Search for the cell housing the specified text and yield its [x, y] center coordinate. 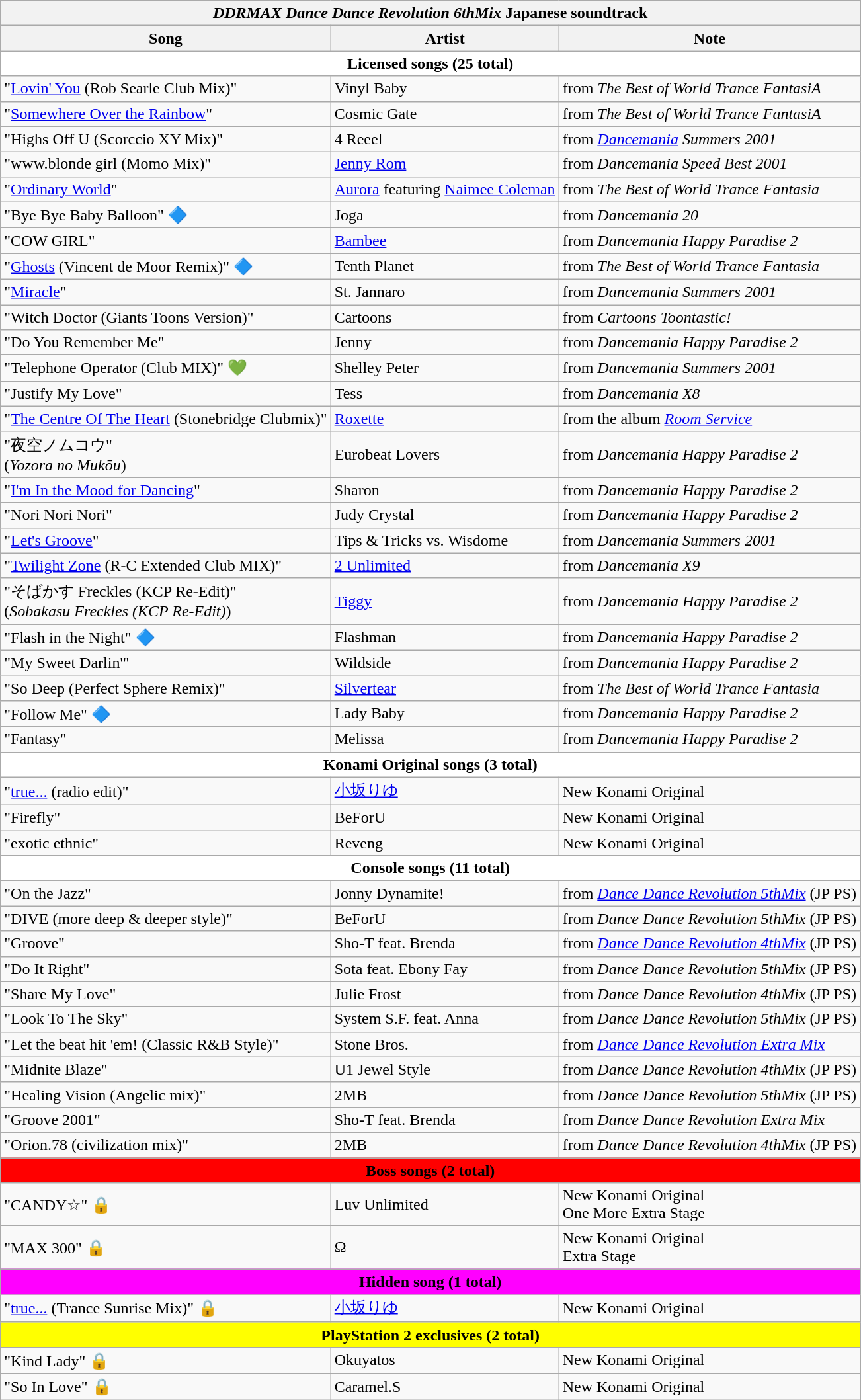
Sharon [444, 490]
"Fantasy" [165, 739]
Eurobeat Lovers [444, 454]
System S.F. feat. Anna [444, 1019]
"true... (radio edit)" [165, 791]
from Dancemania X8 [709, 393]
"Look To The Sky" [165, 1019]
"Twilight Zone (R-C Extended Club MIX)" [165, 565]
"Firefly" [165, 818]
Luv Unlimited [444, 1205]
New Konami OriginalExtra Stage [709, 1247]
"Kind Lady" 🔒 [165, 1360]
"Let the beat hit 'em! (Classic R&B Style)" [165, 1044]
Stone Bros. [444, 1044]
Aurora featuring Naimee Coleman [444, 189]
PlayStation 2 exclusives (2 total) [430, 1335]
Tess [444, 393]
"Share My Love" [165, 994]
"Miracle" [165, 292]
Roxette [444, 419]
"Somewhere Over the Rainbow" [165, 114]
Reveng [444, 843]
Julie Frost [444, 994]
Cartoons [444, 317]
from Dancemania Speed Best 2001 [709, 164]
"Groove 2001" [165, 1120]
"www.blonde girl (Momo Mix)" [165, 164]
"Highs Off U (Scorccio XY Mix)" [165, 139]
"Follow Me" 🔷 [165, 714]
"Let's Groove" [165, 540]
Artist [444, 38]
Jenny Rom [444, 164]
"On the Jazz" [165, 893]
Licensed songs (25 total) [430, 63]
Konami Original songs (3 total) [430, 764]
"Telephone Operator (Club MIX)" 💚 [165, 368]
"So In Love" 🔒 [165, 1387]
Tenth Planet [444, 267]
"夜空ノムコウ"(Yozora no Mukōu) [165, 454]
Note [709, 38]
DDRMAX Dance Dance Revolution 6thMix Japanese soundtrack [430, 13]
"そばかす Freckles (KCP Re-Edit)"(Sobakasu Freckles (KCP Re-Edit)) [165, 601]
"My Sweet Darlin'" [165, 663]
"Groove" [165, 944]
U1 Jewel Style [444, 1069]
Flashman [444, 638]
"CANDY☆" 🔒 [165, 1205]
"I'm In the Mood for Dancing" [165, 490]
Tiggy [444, 601]
"Midnite Blaze" [165, 1069]
Melissa [444, 739]
"Justify My Love" [165, 393]
"DIVE (more deep & deeper style)" [165, 919]
from Dancemania 20 [709, 215]
"true... (Trance Sunrise Mix)" 🔒 [165, 1308]
Ω [444, 1247]
"Ordinary World" [165, 189]
"Ghosts (Vincent de Moor Remix)" 🔷 [165, 267]
Jenny [444, 343]
Song [165, 38]
"Witch Doctor (Giants Toons Version)" [165, 317]
Console songs (11 total) [430, 868]
Okuyatos [444, 1360]
from the album Room Service [709, 419]
"Bye Bye Baby Balloon" 🔷 [165, 215]
New Konami OriginalOne More Extra Stage [709, 1205]
Cosmic Gate [444, 114]
"Flash in the Night" 🔷 [165, 638]
"So Deep (Perfect Sphere Remix)" [165, 688]
"The Centre Of The Heart (Stonebridge Clubmix)" [165, 419]
"MAX 300" 🔒 [165, 1247]
Silvertear [444, 688]
Judy Crystal [444, 515]
Shelley Peter [444, 368]
St. Jannaro [444, 292]
Boss songs (2 total) [430, 1170]
"Orion.78 (civilization mix)" [165, 1145]
"Healing Vision (Angelic mix)" [165, 1094]
Caramel.S [444, 1387]
4 Reeel [444, 139]
"Nori Nori Nori" [165, 515]
"Do You Remember Me" [165, 343]
from Dancemania X9 [709, 565]
"exotic ethnic" [165, 843]
Hidden song (1 total) [430, 1282]
Bambee [444, 241]
Jonny Dynamite! [444, 893]
"Do It Right" [165, 969]
from Cartoons Toontastic! [709, 317]
Tips & Tricks vs. Wisdome [444, 540]
"COW GIRL" [165, 241]
Vinyl Baby [444, 89]
Lady Baby [444, 714]
Joga [444, 215]
Sota feat. Ebony Fay [444, 969]
"Lovin' You (Rob Searle Club Mix)" [165, 89]
2 Unlimited [444, 565]
Wildside [444, 663]
